Return [x, y] of the center of cell containing provided text 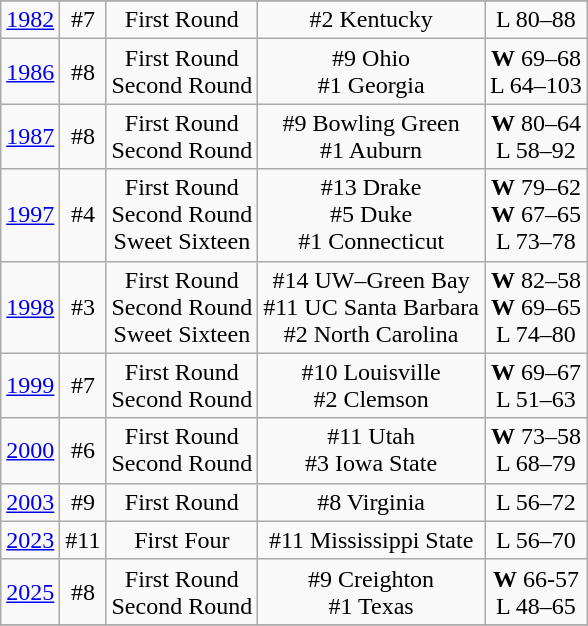
1998 [30, 307]
#11 [83, 540]
L 56–72 [536, 502]
#14 UW–Green Bay#11 UC Santa Barbara#2 North Carolina [372, 307]
#13 Drake#5 Duke#1 Connecticut [372, 215]
#3 [83, 307]
#6 [83, 450]
W 69–67L 51–63 [536, 386]
#11 Utah#3 Iowa State [372, 450]
L 80–88 [536, 20]
#4 [83, 215]
1987 [30, 136]
W 79–62W 67–65L 73–78 [536, 215]
#9 Creighton#1 Texas [372, 592]
#10 Louisville#2 Clemson [372, 386]
W 66-57L 48–65 [536, 592]
2000 [30, 450]
W 80–64L 58–92 [536, 136]
2025 [30, 592]
#9 Bowling Green#1 Auburn [372, 136]
#2 Kentucky [372, 20]
1982 [30, 20]
#11 Mississippi State [372, 540]
W 82–58W 69–65L 74–80 [536, 307]
#9 [83, 502]
2023 [30, 540]
First Four [182, 540]
#9 Ohio#1 Georgia [372, 72]
2003 [30, 502]
1986 [30, 72]
W 69–68L 64–103 [536, 72]
W 73–58L 68–79 [536, 450]
#8 Virginia [372, 502]
L 56–70 [536, 540]
1997 [30, 215]
1999 [30, 386]
